For the text-containing cell, return its midpoint in (X, Y) coordinate format. 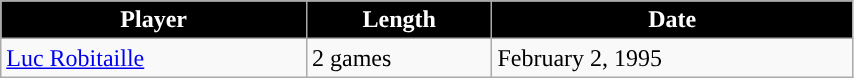
Date (672, 20)
Length (400, 20)
2 games (400, 58)
Luc Robitaille (154, 58)
February 2, 1995 (672, 58)
Player (154, 20)
